Determine the (x, y) coordinate at the center of the cell enclosing the given text.  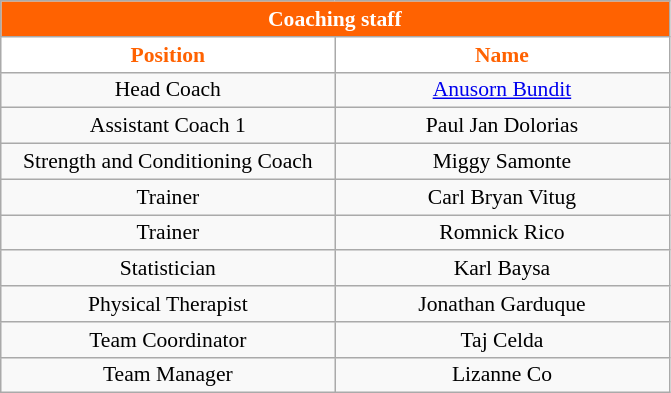
Strength and Conditioning Coach (168, 162)
Physical Therapist (168, 304)
Paul Jan Dolorias (502, 126)
Team Manager (168, 375)
Position (168, 55)
Head Coach (168, 90)
Assistant Coach 1 (168, 126)
Romnick Rico (502, 233)
Lizanne Co (502, 375)
Name (502, 55)
Coaching staff (335, 19)
Statistician (168, 269)
Team Coordinator (168, 340)
Anusorn Bundit (502, 90)
Jonathan Garduque (502, 304)
Taj Celda (502, 340)
Karl Baysa (502, 269)
Carl Bryan Vitug (502, 197)
Miggy Samonte (502, 162)
